For the text-containing cell, return its midpoint in (x, y) coordinate format. 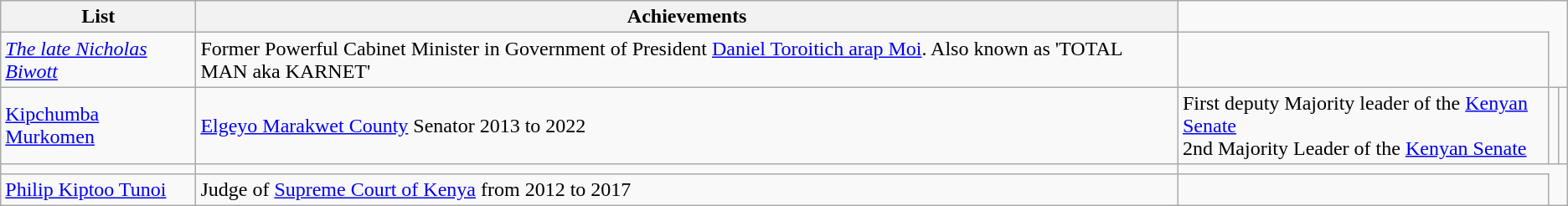
Elgeyo Marakwet County Senator 2013 to 2022 (687, 126)
The late Nicholas Biwott (99, 60)
Former Powerful Cabinet Minister in Government of President Daniel Toroitich arap Moi. Also known as 'TOTAL MAN aka KARNET' (687, 60)
Judge of Supreme Court of Kenya from 2012 to 2017 (687, 189)
Kipchumba Murkomen (99, 126)
Philip Kiptoo Tunoi (99, 189)
List (99, 17)
First deputy Majority leader of the Kenyan Senate2nd Majority Leader of the Kenyan Senate (1364, 126)
Achievements (687, 17)
